Search for the cell housing the specified text and yield its [x, y] center coordinate. 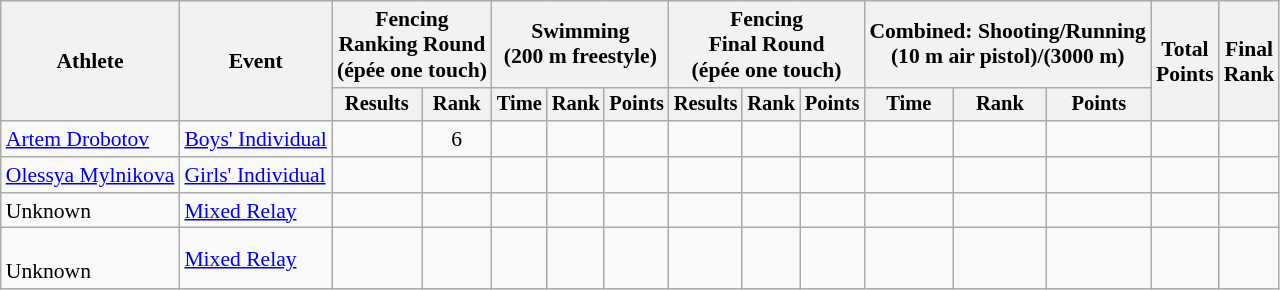
TotalPoints [1185, 61]
Combined: Shooting/Running(10 m air pistol)/(3000 m) [1008, 44]
FencingRanking Round(épée one touch) [412, 44]
Olessya Mylnikova [90, 175]
Boys' Individual [256, 139]
Girls' Individual [256, 175]
6 [457, 139]
Event [256, 61]
Artem Drobotov [90, 139]
FencingFinal Round(épée one touch) [767, 44]
Swimming(200 m freestyle) [580, 44]
FinalRank [1250, 61]
Athlete [90, 61]
